Provide the [x, y] coordinate of the cell's center where the given text is located.  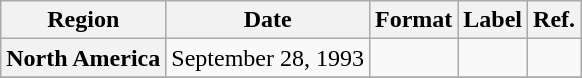
Date [268, 20]
North America [84, 58]
Label [493, 20]
Format [413, 20]
Ref. [554, 20]
Region [84, 20]
September 28, 1993 [268, 58]
